Detect which cell encompasses the target text, then output its (x, y) center coordinate. 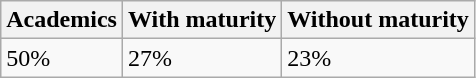
50% (62, 58)
23% (378, 58)
With maturity (202, 20)
Academics (62, 20)
Without maturity (378, 20)
27% (202, 58)
